Extract the (x, y) coordinate from the center of the cell holding the provided text.  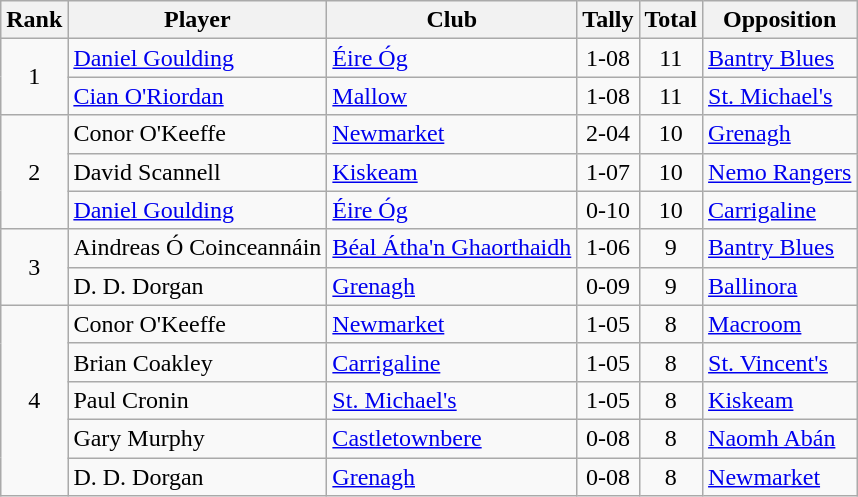
4 (34, 400)
Gary Murphy (198, 438)
2-04 (608, 134)
Club (452, 20)
Rank (34, 20)
Total (671, 20)
1 (34, 77)
Naomh Abán (780, 438)
Aindreas Ó Coinceannáin (198, 248)
Ballinora (780, 286)
Brian Coakley (198, 362)
Macroom (780, 324)
0-10 (608, 210)
St. Vincent's (780, 362)
Béal Átha'n Ghaorthaidh (452, 248)
Cian O'Riordan (198, 96)
3 (34, 267)
David Scannell (198, 172)
Castletownbere (452, 438)
Paul Cronin (198, 400)
Player (198, 20)
1-07 (608, 172)
Mallow (452, 96)
Tally (608, 20)
2 (34, 172)
1-06 (608, 248)
0-09 (608, 286)
Opposition (780, 20)
Nemo Rangers (780, 172)
